For the text-containing cell, return its midpoint in [x, y] coordinate format. 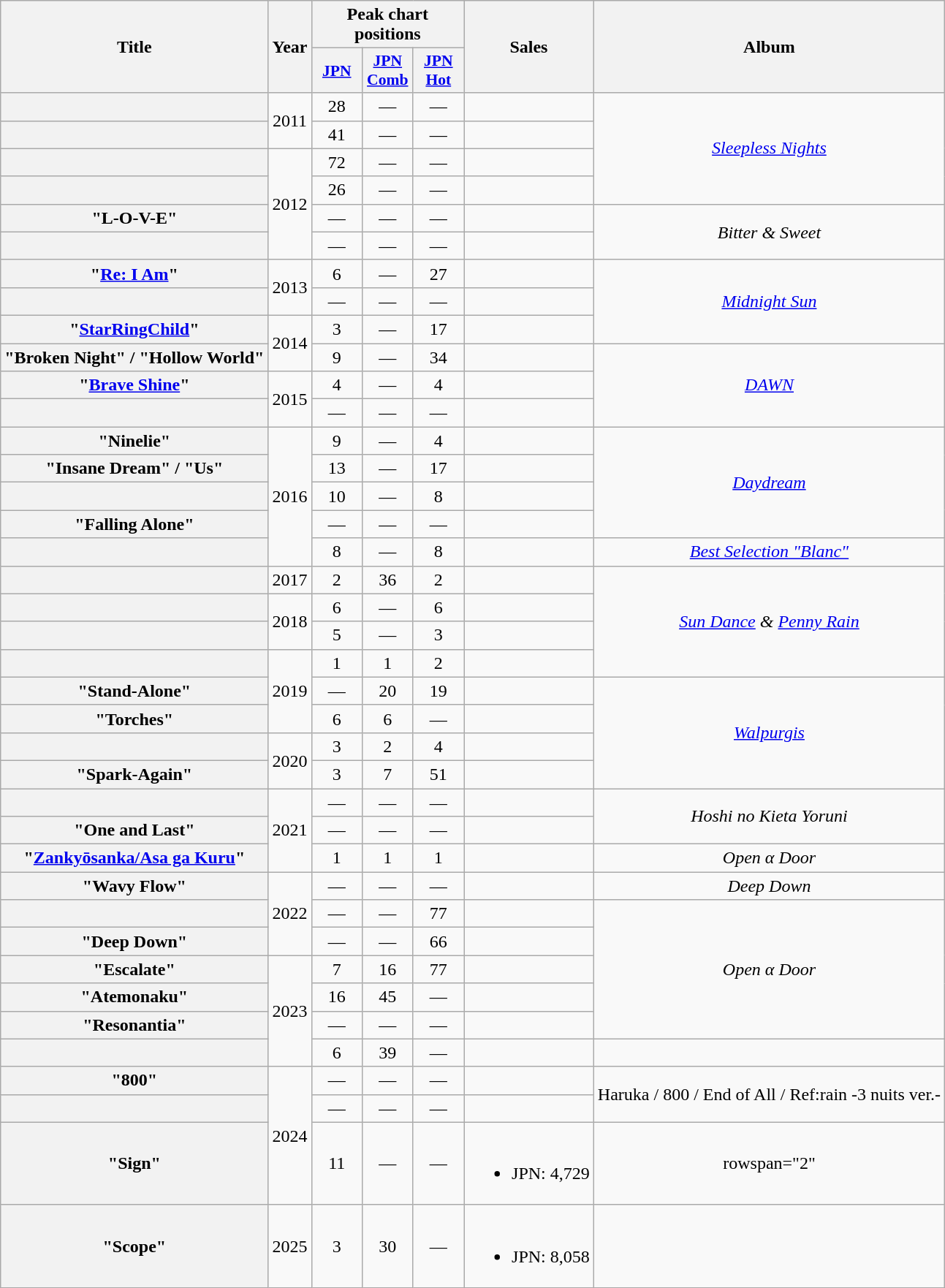
Year [289, 47]
27 [439, 273]
"Torches" [134, 719]
Sun Dance & Penny Rain [769, 621]
Peak chart positions [387, 25]
Midnight Sun [769, 301]
2014 [289, 343]
2016 [289, 496]
"800" [134, 1080]
"One and Last" [134, 830]
72 [337, 162]
2011 [289, 121]
Deep Down [769, 886]
JPNHot [439, 70]
"Wavy Flow" [134, 886]
66 [439, 942]
11 [337, 1164]
JPN [337, 70]
36 [388, 580]
JPN: 4,729 [529, 1164]
JPN: 8,058 [529, 1246]
2015 [289, 399]
"Zankyōsanka/Asa ga Kuru" [134, 858]
"Sign" [134, 1164]
"Broken Night" / "Hollow World" [134, 357]
2020 [289, 760]
30 [388, 1246]
Title [134, 47]
34 [439, 357]
41 [337, 135]
13 [337, 469]
10 [337, 496]
45 [388, 997]
19 [439, 691]
Walpurgis [769, 732]
Best Selection "Blanc" [769, 552]
rowspan="2" [769, 1164]
"Ninelie" [134, 441]
2012 [289, 204]
"Scope" [134, 1246]
20 [388, 691]
Album [769, 47]
51 [439, 774]
"Stand-Alone" [134, 691]
"Re: I Am" [134, 273]
2023 [289, 1011]
"L-O-V-E" [134, 218]
"Atemonaku" [134, 997]
Sales [529, 47]
"Resonantia" [134, 1025]
"Brave Shine" [134, 385]
2022 [289, 914]
39 [388, 1053]
2017 [289, 580]
Hoshi no Kieta Yoruni [769, 816]
28 [337, 107]
2019 [289, 691]
2018 [289, 621]
"Falling Alone" [134, 524]
5 [337, 635]
Sleepless Nights [769, 148]
2021 [289, 830]
2013 [289, 287]
26 [337, 190]
"Deep Down" [134, 942]
Daydream [769, 482]
Bitter & Sweet [769, 232]
"StarRingChild" [134, 329]
Haruka / 800 / End of All / Ref:rain -3 nuits ver.- [769, 1094]
"Escalate" [134, 969]
"Insane Dream" / "Us" [134, 469]
DAWN [769, 385]
JPNComb [388, 70]
2025 [289, 1246]
"Spark-Again" [134, 774]
2024 [289, 1136]
